Capture the cell that displays the provided text and extract its (X, Y) central coordinate. 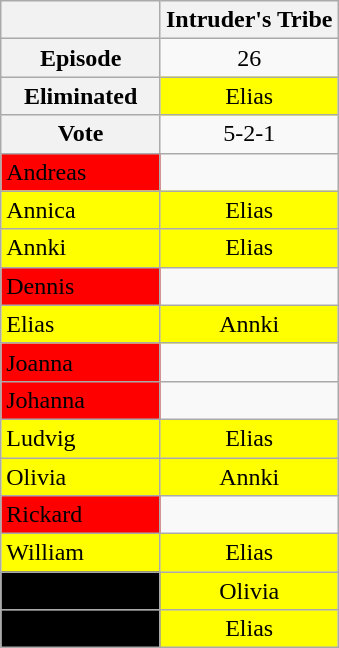
Joanna (81, 362)
26 (249, 58)
William (81, 553)
Opponents (81, 629)
Dennis (81, 286)
Vote (81, 134)
Eliminated (81, 96)
Ludvig (81, 438)
Blood Revenge (81, 591)
Rickard (81, 515)
Johanna (81, 400)
Intruder's Tribe (249, 20)
5-2-1 (249, 134)
Andreas (81, 172)
Annica (81, 210)
Episode (81, 58)
